Detect which cell encompasses the target text, then output its [X, Y] center coordinate. 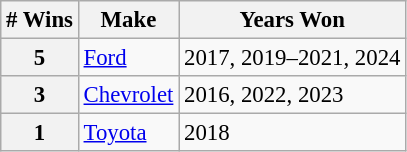
Chevrolet [128, 95]
2017, 2019–2021, 2024 [292, 58]
2016, 2022, 2023 [292, 95]
Years Won [292, 20]
# Wins [40, 20]
3 [40, 95]
Ford [128, 58]
Make [128, 20]
1 [40, 133]
Toyota [128, 133]
5 [40, 58]
2018 [292, 133]
